Capture the cell that displays the provided text and extract its (X, Y) central coordinate. 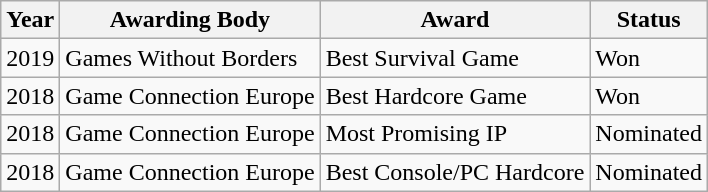
Awarding Body (190, 20)
Award (455, 20)
Most Promising IP (455, 134)
2019 (30, 58)
Games Without Borders (190, 58)
Best Console/PC Hardcore (455, 172)
Year (30, 20)
Best Hardcore Game (455, 96)
Status (649, 20)
Best Survival Game (455, 58)
